Locate the cell with the specified text and output its [X, Y] center coordinate. 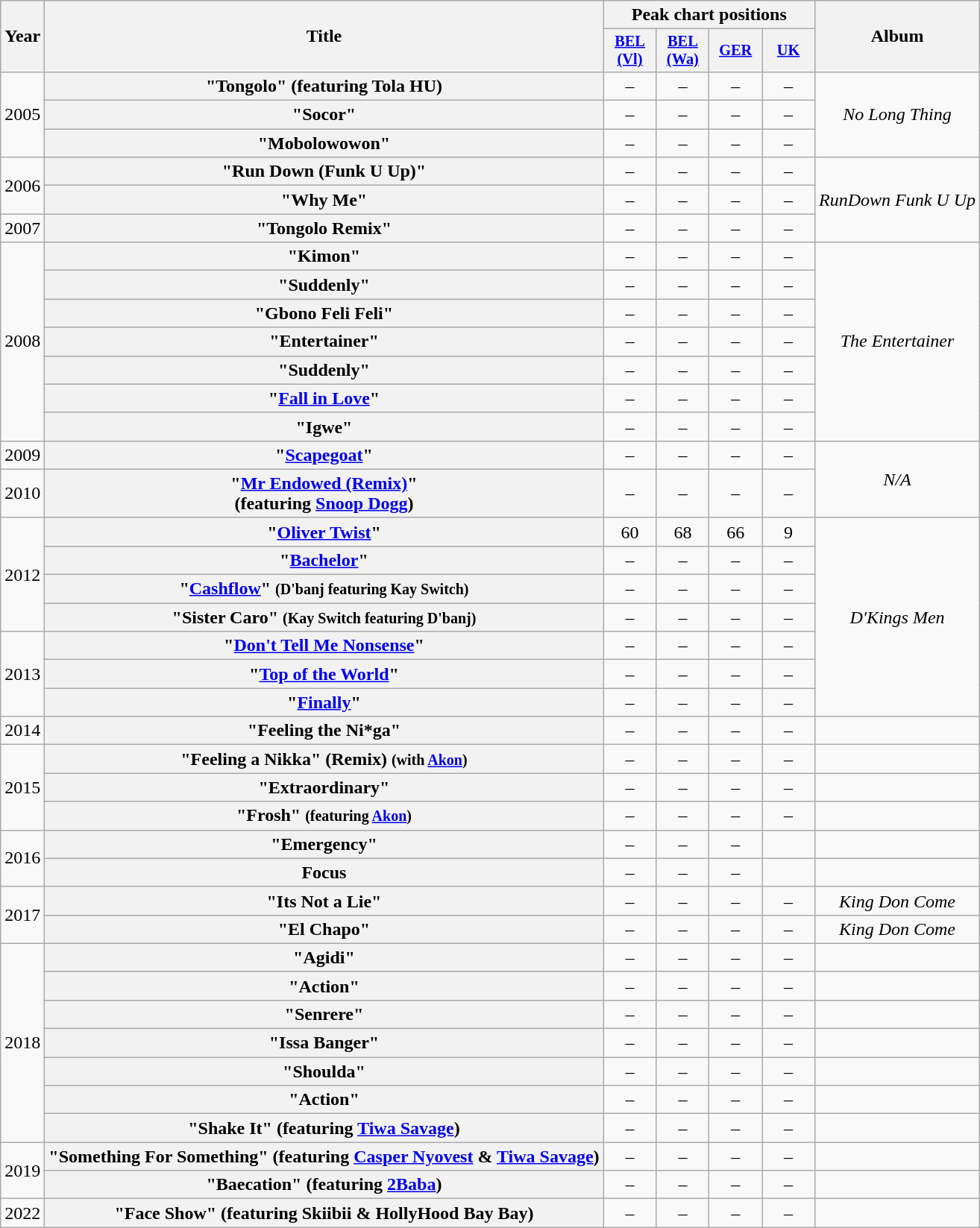
"El Chapo" [324, 929]
The Entertainer [898, 341]
2016 [22, 858]
2007 [22, 228]
"Face Show" (featuring Skiibii & HollyHood Bay Bay) [324, 1213]
"Kimon" [324, 256]
"Fall in Love" [324, 398]
2017 [22, 915]
2019 [22, 1171]
No Long Thing [898, 114]
"Entertainer" [324, 341]
"Gbono Feli Feli" [324, 313]
2005 [22, 114]
"Tongolo Remix" [324, 228]
"Feeling a Nikka" (Remix) (with Akon) [324, 759]
"Bachelor" [324, 560]
60 [629, 532]
BEL (Wa) [683, 51]
"Its Not a Lie" [324, 901]
2014 [22, 731]
"Issa Banger" [324, 1043]
Year [22, 37]
2010 [22, 494]
"Sister Caro" (Kay Switch featuring D'banj) [324, 617]
BEL (Vl) [629, 51]
66 [735, 532]
"Extraordinary" [324, 787]
RunDown Funk U Up [898, 200]
2013 [22, 674]
"Mr Endowed (Remix)" (featuring Snoop Dogg) [324, 494]
"Senrere" [324, 1014]
"Why Me" [324, 200]
"Shake It" (featuring Tiwa Savage) [324, 1128]
"Feeling the Ni*ga" [324, 731]
"Scapegoat" [324, 455]
2015 [22, 787]
"Cashflow" (D'banj featuring Kay Switch) [324, 589]
"Run Down (Funk U Up)" [324, 171]
UK [789, 51]
2018 [22, 1042]
"Oliver Twist" [324, 532]
"Frosh" (featuring Akon) [324, 816]
"Finally" [324, 702]
Album [898, 37]
"Top of the World" [324, 674]
"Tongolo" (featuring Tola HU) [324, 86]
D'Kings Men [898, 617]
"Shoulda" [324, 1071]
68 [683, 532]
Title [324, 37]
Focus [324, 872]
2008 [22, 341]
"Agidi" [324, 957]
9 [789, 532]
"Socor" [324, 115]
2006 [22, 186]
N/A [898, 479]
"Emergency" [324, 844]
"Igwe" [324, 426]
2009 [22, 455]
GER [735, 51]
"Baecation" (featuring 2Baba) [324, 1185]
"Mobolowowon" [324, 143]
2022 [22, 1213]
2012 [22, 574]
"Don't Tell Me Nonsense" [324, 646]
"Something For Something" (featuring Casper Nyovest & Tiwa Savage) [324, 1156]
Peak chart positions [709, 15]
